Identify which cell holds the provided text, then report its (X, Y) central coordinate. 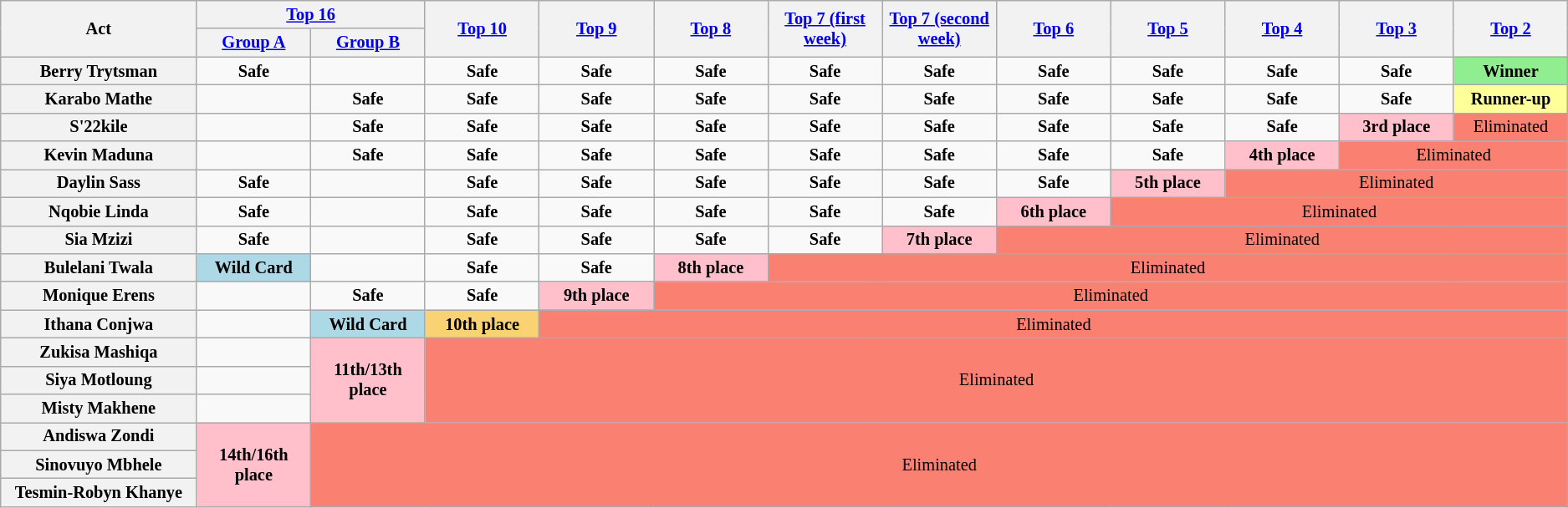
8th place (711, 267)
Group A (254, 43)
5th place (1167, 183)
4th place (1283, 155)
Top 5 (1167, 28)
Sia Mzizi (99, 240)
Karabo Mathe (99, 99)
Siya Motloung (99, 380)
Andiswa Zondi (99, 436)
Misty Makhene (99, 409)
7th place (940, 240)
Top 6 (1054, 28)
Daylin Sass (99, 183)
6th place (1054, 211)
Winner (1510, 71)
9th place (597, 296)
Nqobie Linda (99, 211)
14th/16th place (254, 465)
Top 3 (1397, 28)
Kevin Maduna (99, 155)
Monique Erens (99, 296)
Top 8 (711, 28)
Bulelani Twala (99, 267)
10th place (482, 324)
Berry Trytsman (99, 71)
Top 2 (1510, 28)
Ithana Conjwa (99, 324)
Group B (368, 43)
Top 10 (482, 28)
Act (99, 28)
Zukisa Mashiqa (99, 352)
11th/13th place (368, 379)
Top 16 (311, 14)
Top 9 (597, 28)
Top 4 (1283, 28)
Runner-up (1510, 99)
Sinovuyo Mbhele (99, 465)
S'22kile (99, 127)
3rd place (1397, 127)
Top 7 (second week) (940, 28)
Tesmin-Robyn Khanye (99, 492)
Top 7 (first week) (825, 28)
